Return (X, Y) of the center of cell containing provided text 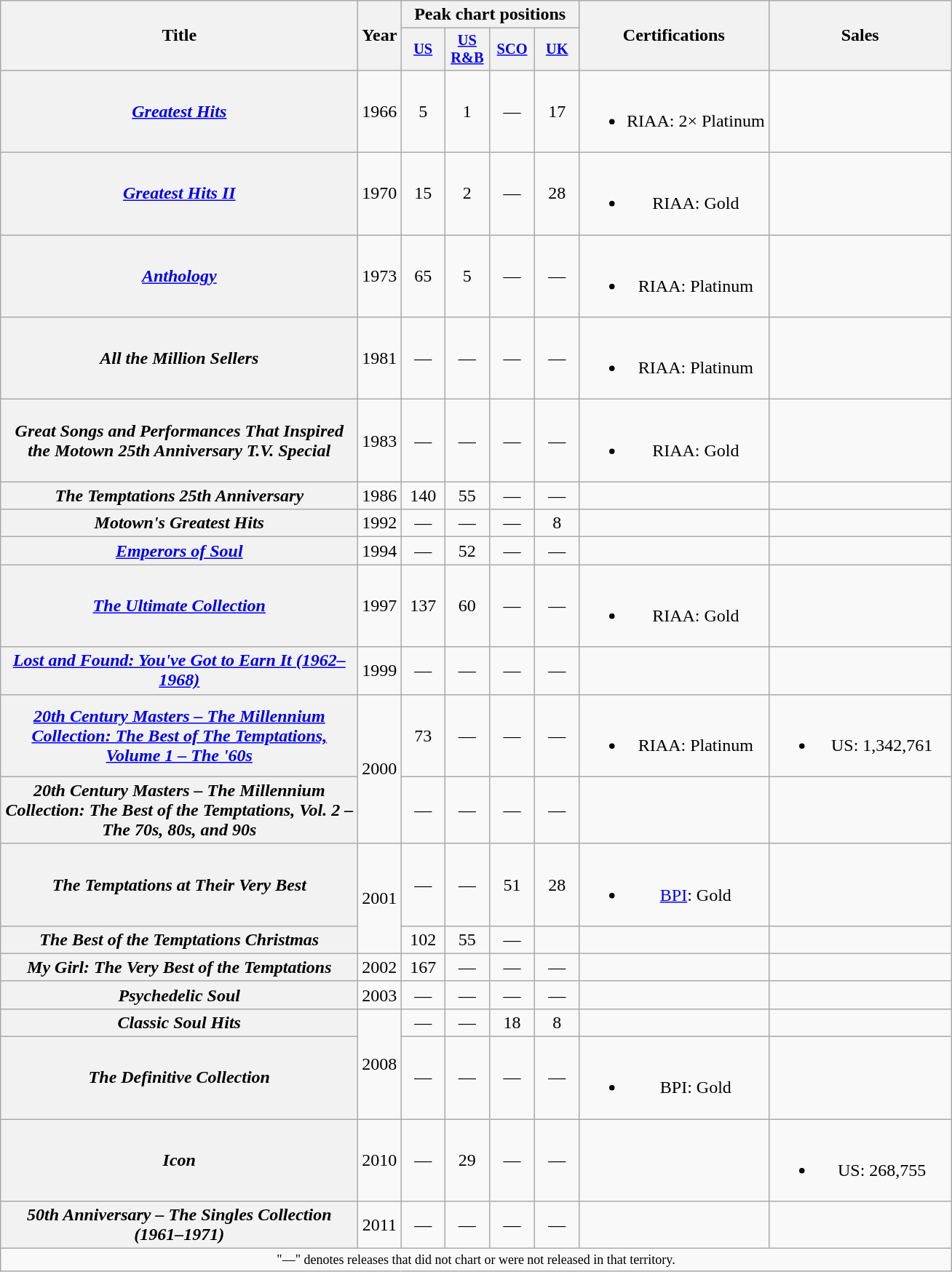
73 (424, 735)
52 (467, 551)
1986 (380, 496)
Year (380, 36)
1997 (380, 605)
2 (467, 194)
20th Century Masters – The Millennium Collection: The Best of The Temptations, Volume 1 – The '60s (179, 735)
1992 (380, 523)
1994 (380, 551)
Psychedelic Soul (179, 995)
RIAA: 2× Platinum (674, 111)
1981 (380, 358)
My Girl: The Very Best of the Temptations (179, 967)
Lost and Found: You've Got to Earn It (1962–1968) (179, 671)
SCO (512, 49)
Sales (860, 36)
2001 (380, 898)
102 (424, 939)
The Definitive Collection (179, 1078)
USR&B (467, 49)
The Temptations 25th Anniversary (179, 496)
1983 (380, 441)
Certifications (674, 36)
51 (512, 885)
Greatest Hits II (179, 194)
Icon (179, 1160)
50th Anniversary – The Singles Collection (1961–1971) (179, 1225)
18 (512, 1022)
65 (424, 277)
2010 (380, 1160)
15 (424, 194)
1 (467, 111)
137 (424, 605)
UK (558, 49)
Greatest Hits (179, 111)
1970 (380, 194)
140 (424, 496)
167 (424, 967)
2011 (380, 1225)
60 (467, 605)
2002 (380, 967)
Classic Soul Hits (179, 1022)
The Temptations at Their Very Best (179, 885)
Great Songs and Performances That Inspired the Motown 25th Anniversary T.V. Special (179, 441)
US: 268,755 (860, 1160)
17 (558, 111)
All the Million Sellers (179, 358)
US (424, 49)
The Best of the Temptations Christmas (179, 939)
Peak chart positions (491, 15)
Anthology (179, 277)
1966 (380, 111)
The Ultimate Collection (179, 605)
Title (179, 36)
29 (467, 1160)
2003 (380, 995)
2000 (380, 768)
20th Century Masters – The Millennium Collection: The Best of the Temptations, Vol. 2 – The 70s, 80s, and 90s (179, 810)
1973 (380, 277)
2008 (380, 1064)
"—" denotes releases that did not chart or were not released in that territory. (476, 1260)
1999 (380, 671)
US: 1,342,761 (860, 735)
Motown's Greatest Hits (179, 523)
Emperors of Soul (179, 551)
